Scan for the cell matching the given text and deliver its (X, Y) coordinate at center. 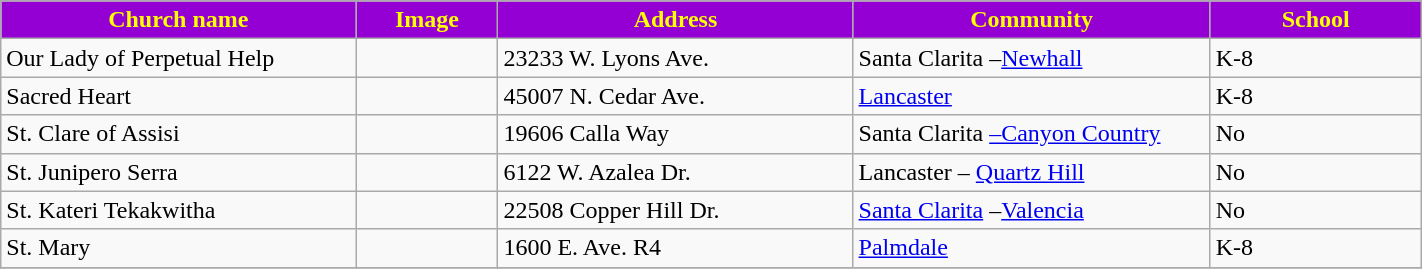
Lancaster (1032, 96)
45007 N. Cedar Ave. (676, 96)
Image (427, 20)
Santa Clarita –Valencia (1032, 210)
St. Clare of Assisi (178, 134)
School (1316, 20)
Lancaster – Quartz Hill (1032, 172)
1600 E. Ave. R4 (676, 248)
St. Kateri Tekakwitha (178, 210)
Community (1032, 20)
23233 W. Lyons Ave. (676, 58)
Sacred Heart (178, 96)
19606 Calla Way (676, 134)
Church name (178, 20)
Our Lady of Perpetual Help (178, 58)
Santa Clarita –Newhall (1032, 58)
22508 Copper Hill Dr. (676, 210)
6122 W. Azalea Dr. (676, 172)
Address (676, 20)
St. Junipero Serra (178, 172)
St. Mary (178, 248)
Palmdale (1032, 248)
Santa Clarita –Canyon Country (1032, 134)
